Return the (x, y) coordinate for the center point of the cell that contains the specified text.  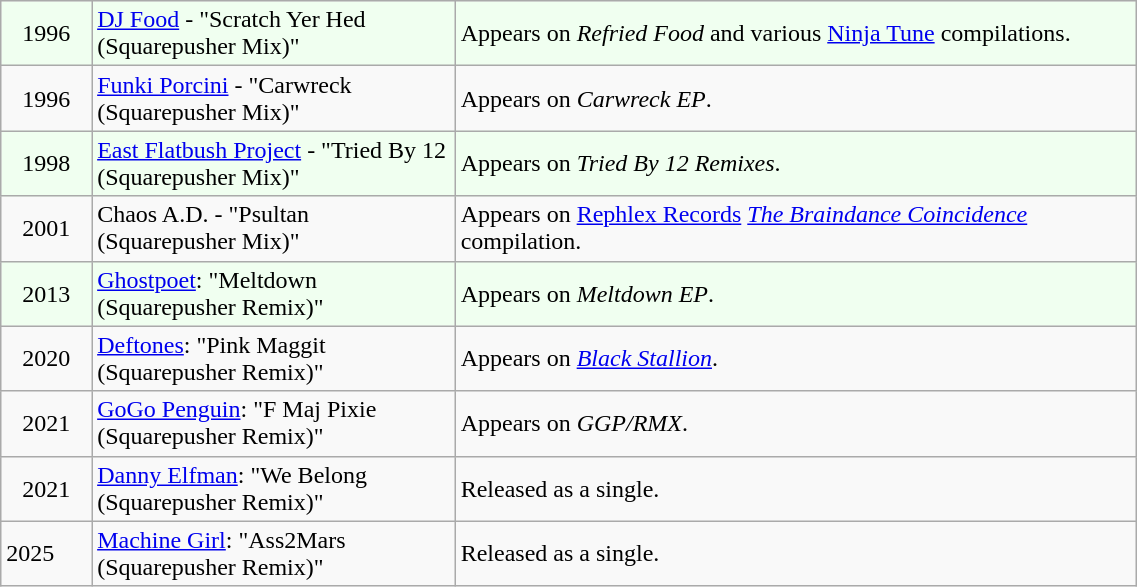
2025 (46, 554)
Appears on Black Stallion. (796, 358)
DJ Food - "Scratch Yer Hed (Squarepusher Mix)" (274, 34)
Machine Girl: "Ass2Mars (Squarepusher Remix)" (274, 554)
2001 (46, 228)
1998 (46, 164)
Appears on Carwreck EP. (796, 98)
Ghostpoet: "Meltdown (Squarepusher Remix)" (274, 294)
Appears on Tried By 12 Remixes. (796, 164)
GoGo Penguin: "F Maj Pixie (Squarepusher Remix)" (274, 424)
Appears on Meltdown EP. (796, 294)
Deftones: "Pink Maggit (Squarepusher Remix)" (274, 358)
Funki Porcini - "Carwreck (Squarepusher Mix)" (274, 98)
Chaos A.D. - "Psultan (Squarepusher Mix)" (274, 228)
2020 (46, 358)
2013 (46, 294)
Appears on Refried Food and various Ninja Tune compilations. (796, 34)
Danny Elfman: "We Belong (Squarepusher Remix)" (274, 488)
Appears on GGP/RMX. (796, 424)
East Flatbush Project - "Tried By 12 (Squarepusher Mix)" (274, 164)
Appears on Rephlex Records The Braindance Coincidence compilation. (796, 228)
